Determine the (x, y) coordinate at the center of the cell enclosing the given text.  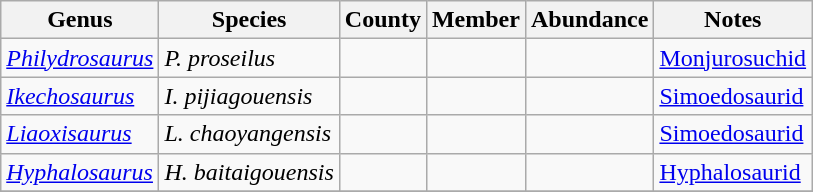
I. pijiagouensis (249, 96)
P. proseilus (249, 58)
Liaoxisaurus (80, 134)
Abundance (589, 20)
Monjurosuchid (733, 58)
Philydrosaurus (80, 58)
Member (476, 20)
Hyphalosaurid (733, 172)
Notes (733, 20)
H. baitaigouensis (249, 172)
Ikechosaurus (80, 96)
L. chaoyangensis (249, 134)
Species (249, 20)
Genus (80, 20)
Hyphalosaurus (80, 172)
County (382, 20)
